Determine the (X, Y) coordinate at the center of the cell enclosing the given text.  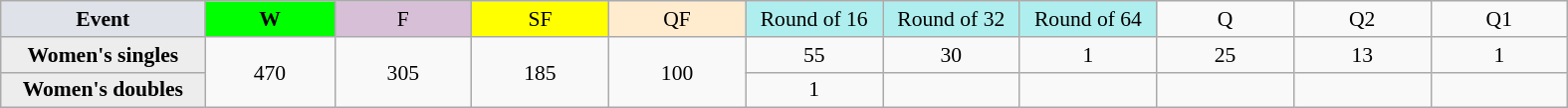
W (270, 19)
Round of 32 (951, 19)
55 (814, 55)
Q (1226, 19)
305 (403, 72)
Event (104, 19)
185 (541, 72)
30 (951, 55)
Women's singles (104, 55)
Round of 64 (1088, 19)
470 (270, 72)
QF (677, 19)
Q1 (1499, 19)
F (403, 19)
Q2 (1362, 19)
13 (1362, 55)
25 (1226, 55)
Women's doubles (104, 90)
SF (541, 19)
100 (677, 72)
Round of 16 (814, 19)
